Return the [X, Y] coordinate for the center point of the cell that contains the specified text.  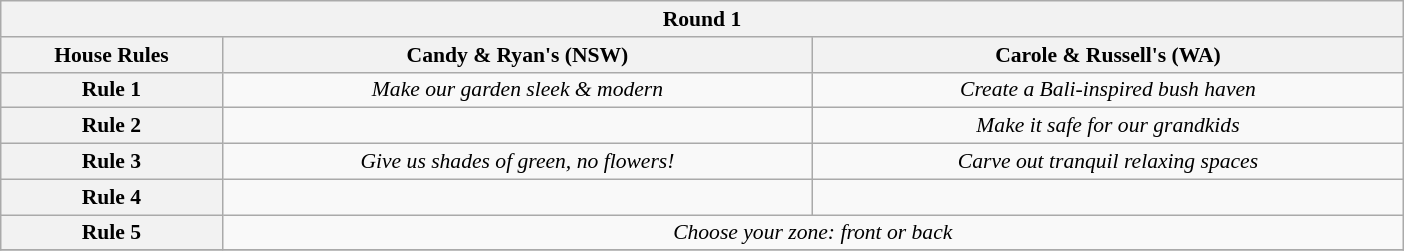
Carole & Russell's (WA) [1108, 55]
House Rules [112, 55]
Rule 5 [112, 233]
Choose your zone: front or back [812, 233]
Create a Bali-inspired bush haven [1108, 90]
Rule 4 [112, 197]
Round 1 [702, 19]
Make it safe for our grandkids [1108, 126]
Rule 2 [112, 126]
Candy & Ryan's (NSW) [518, 55]
Make our garden sleek & modern [518, 90]
Rule 3 [112, 162]
Rule 1 [112, 90]
Carve out tranquil relaxing spaces [1108, 162]
Give us shades of green, no flowers! [518, 162]
